Return (X, Y) of the center of cell containing provided text 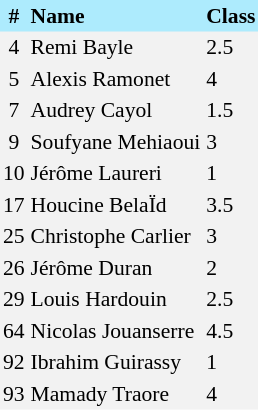
Houcine BelaÏd (116, 205)
Audrey Cayol (116, 110)
Mamady Traore (116, 394)
2 (230, 268)
Jérôme Duran (116, 268)
Nicolas Jouanserre (116, 331)
Soufyane Mehiaoui (116, 142)
Name (116, 16)
Remi Bayle (116, 48)
17 (14, 205)
1.5 (230, 110)
Ibrahim Guirassy (116, 362)
26 (14, 268)
64 (14, 331)
4.5 (230, 331)
Louis Hardouin (116, 300)
25 (14, 236)
Alexis Ramonet (116, 79)
92 (14, 362)
93 (14, 394)
Jérôme Laureri (116, 174)
3.5 (230, 205)
10 (14, 174)
29 (14, 300)
Class (230, 16)
7 (14, 110)
5 (14, 79)
Christophe Carlier (116, 236)
9 (14, 142)
# (14, 16)
